Locate the cell with the specified text and output its (X, Y) center coordinate. 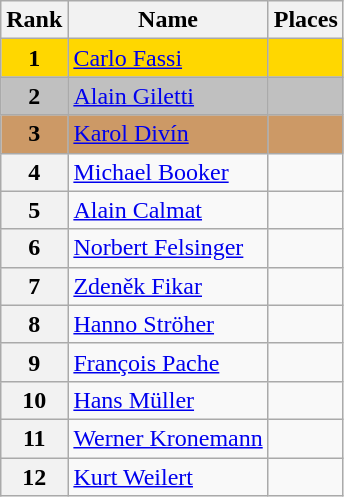
7 (34, 286)
Norbert Felsinger (168, 248)
4 (34, 172)
Karol Divín (168, 134)
2 (34, 96)
10 (34, 400)
Hanno Ströher (168, 324)
3 (34, 134)
Places (306, 20)
Rank (34, 20)
8 (34, 324)
1 (34, 58)
12 (34, 477)
Carlo Fassi (168, 58)
Michael Booker (168, 172)
5 (34, 210)
9 (34, 362)
Zdeněk Fikar (168, 286)
Hans Müller (168, 400)
Kurt Weilert (168, 477)
Alain Calmat (168, 210)
11 (34, 438)
Werner Kronemann (168, 438)
François Pache (168, 362)
Alain Giletti (168, 96)
Name (168, 20)
6 (34, 248)
